Return the [X, Y] coordinate for the center point of the cell that contains the specified text.  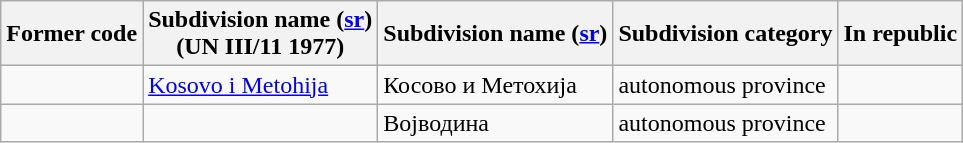
Former code [72, 34]
Subdivision name (sr)(UN III/11 1977) [260, 34]
Subdivision category [726, 34]
Subdivision name (sr) [496, 34]
In republic [900, 34]
Војводина [496, 123]
Kosovo i Metohija [260, 85]
Косово и Метохиja [496, 85]
